From the cell containing the given text, extract its center point as [x, y] coordinate. 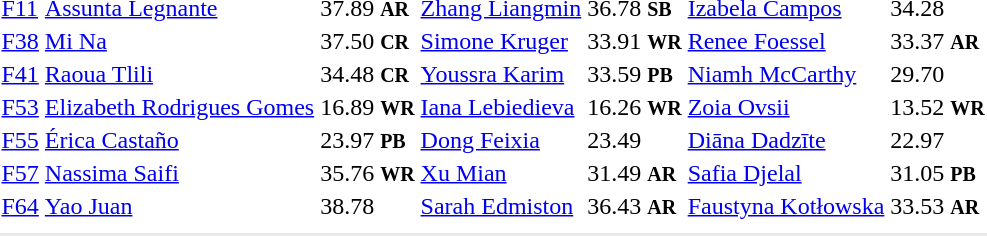
Érica Castaño [179, 140]
Faustyna Kotłowska [786, 206]
23.49 [634, 140]
F55 [20, 140]
36.43 AR [634, 206]
F53 [20, 107]
31.05 PB [938, 173]
Simone Kruger [501, 41]
Xu Mian [501, 173]
Yao Juan [179, 206]
33.59 PB [634, 74]
F57 [20, 173]
Niamh McCarthy [786, 74]
Nassima Saifi [179, 173]
33.53 AR [938, 206]
Renee Foessel [786, 41]
16.89 WR [368, 107]
Dong Feixia [501, 140]
Diāna Dadzīte [786, 140]
Safia Djelal [786, 173]
37.50 CR [368, 41]
23.97 PB [368, 140]
F41 [20, 74]
Iana Lebiedieva [501, 107]
16.26 WR [634, 107]
F38 [20, 41]
34.48 CR [368, 74]
33.37 AR [938, 41]
22.97 [938, 140]
Raoua Tlili [179, 74]
31.49 AR [634, 173]
13.52 WR [938, 107]
35.76 WR [368, 173]
38.78 [368, 206]
33.91 WR [634, 41]
Sarah Edmiston [501, 206]
Mi Na [179, 41]
Youssra Karim [501, 74]
F64 [20, 206]
Elizabeth Rodrigues Gomes [179, 107]
29.70 [938, 74]
Zoia Ovsii [786, 107]
